Determine the (X, Y) coordinate at the center of the cell enclosing the given text.  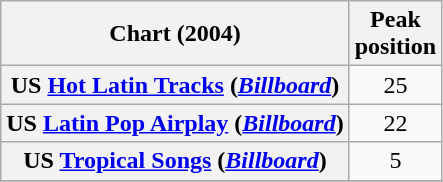
US Latin Pop Airplay (Billboard) (175, 123)
5 (395, 161)
US Tropical Songs (Billboard) (175, 161)
US Hot Latin Tracks (Billboard) (175, 85)
Chart (2004) (175, 34)
25 (395, 85)
22 (395, 123)
Peakposition (395, 34)
